Determine the [x, y] coordinate at the center of the cell enclosing the given text.  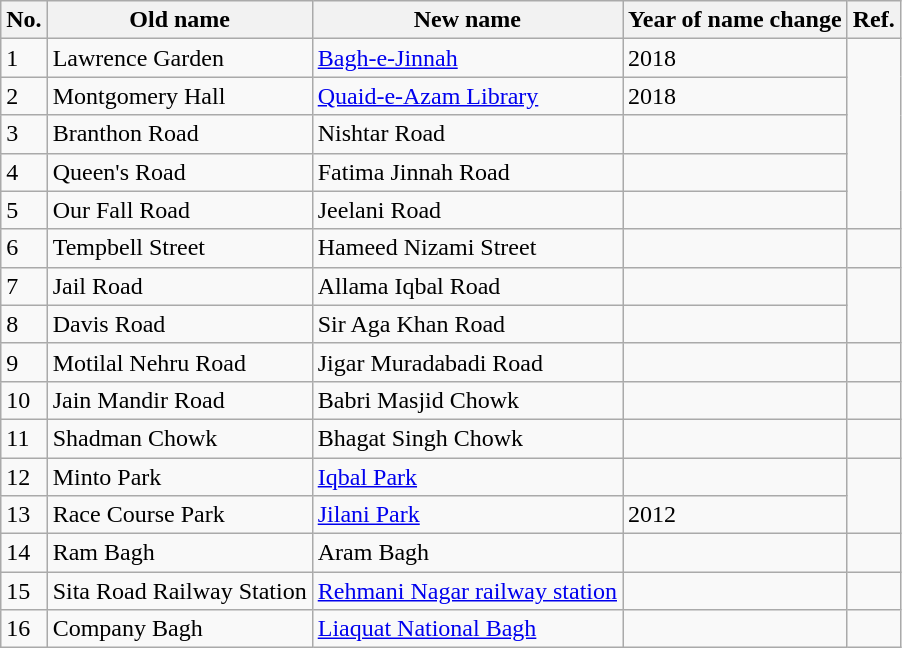
14 [24, 553]
12 [24, 477]
2012 [736, 515]
Jain Mandir Road [180, 400]
Our Fall Road [180, 210]
Shadman Chowk [180, 438]
3 [24, 134]
Sir Aga Khan Road [467, 324]
New name [467, 20]
11 [24, 438]
Ram Bagh [180, 553]
Rehmani Nagar railway station [467, 591]
Minto Park [180, 477]
Tempbell Street [180, 248]
4 [24, 172]
Bagh-e-Jinnah [467, 58]
Allama Iqbal Road [467, 286]
10 [24, 400]
Old name [180, 20]
Quaid-e-Azam Library [467, 96]
Company Bagh [180, 629]
Motilal Nehru Road [180, 362]
Montgomery Hall [180, 96]
2 [24, 96]
7 [24, 286]
Davis Road [180, 324]
Jeelani Road [467, 210]
13 [24, 515]
No. [24, 20]
Aram Bagh [467, 553]
Babri Masjid Chowk [467, 400]
Liaquat National Bagh [467, 629]
Iqbal Park [467, 477]
Branthon Road [180, 134]
Nishtar Road [467, 134]
8 [24, 324]
16 [24, 629]
9 [24, 362]
Ref. [874, 20]
Race Course Park [180, 515]
1 [24, 58]
Hameed Nizami Street [467, 248]
Year of name change [736, 20]
Queen's Road [180, 172]
Jail Road [180, 286]
Jilani Park [467, 515]
Jigar Muradabadi Road [467, 362]
Lawrence Garden [180, 58]
Bhagat Singh Chowk [467, 438]
6 [24, 248]
Sita Road Railway Station [180, 591]
Fatima Jinnah Road [467, 172]
5 [24, 210]
15 [24, 591]
